Return the (X, Y) coordinate for the center point of the cell that contains the specified text.  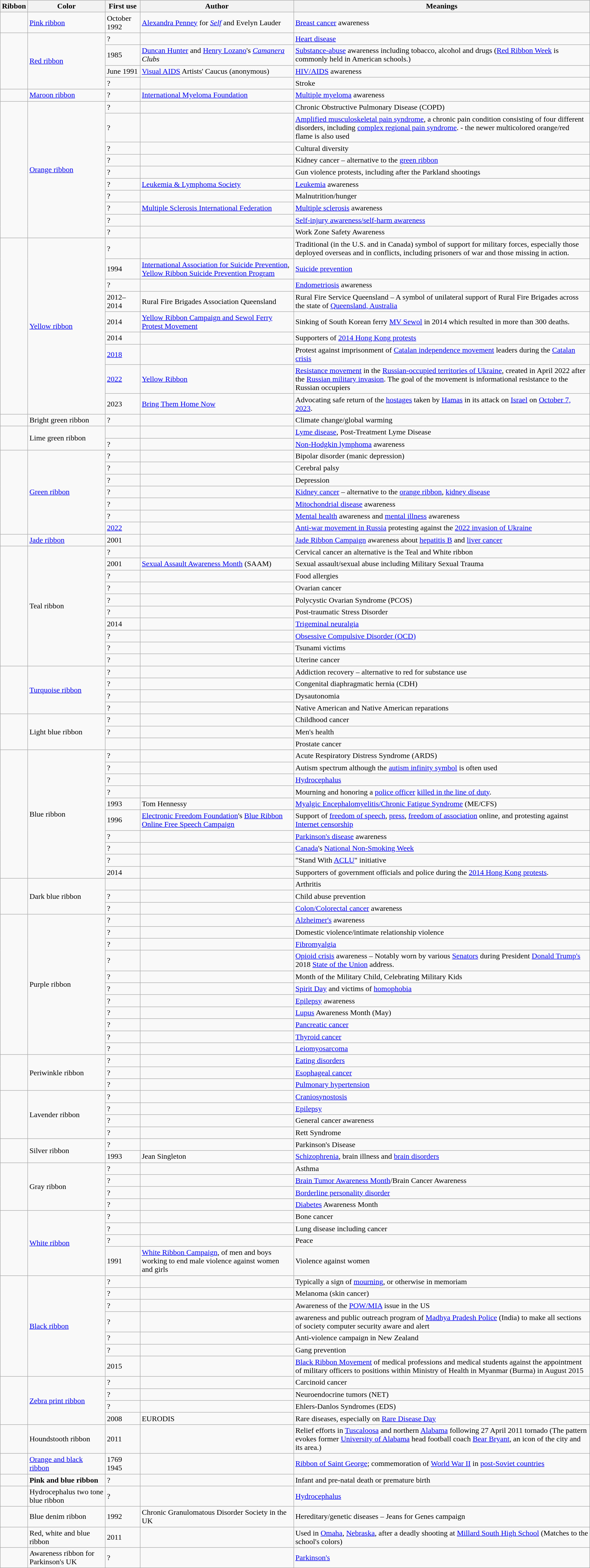
Endometriosis awareness (442, 285)
Jean Singleton (217, 1157)
Multiple myeloma awareness (442, 95)
Jade ribbon (67, 540)
Pink ribbon (67, 23)
Uterine cancer (442, 660)
Multiple sclerosis awareness (442, 208)
Bipolar disorder (manic depression) (442, 456)
Kidney cancer – alternative to the green ribbon (442, 160)
First use (123, 6)
Yellow Ribbon (217, 379)
Depression (442, 480)
Heart disease (442, 39)
Post-traumatic Stress Disorder (442, 612)
Typically a sign of mourning, or otherwise in memoriam (442, 1282)
2015 (123, 1366)
Lavender ribbon (67, 1115)
Yellow Ribbon Campaign and Sewol Ferry Protest Movement (217, 322)
Bring Them Home Now (217, 404)
June 1991 (123, 71)
Alexandra Penney for Self and Evelyn Lauder (217, 23)
EURODIS (217, 1418)
Red ribbon (67, 61)
Used in Omaha, Nebraska, after a deadly shooting at Millard South High School (Matches to the school's colors) (442, 1537)
Rare diseases, especially on Rare Disease Day (442, 1418)
Hereditary/genetic diseases – Jeans for Genes campaign (442, 1517)
"Stand With ACLU" initiative (442, 860)
General cancer awareness (442, 1121)
Black ribbon (67, 1326)
Protest against imprisonment of Catalan independence movement leaders during the Catalan crisis (442, 354)
Supporters of 2014 Hong Kong protests (442, 338)
Domestic violence/intimate relationship violence (442, 932)
2012–2014 (123, 301)
Child abuse prevention (442, 896)
Non-Hodgkin lymphoma awareness (442, 444)
Congenital diaphragmatic hernia (CDH) (442, 684)
Polycystic Ovarian Syndrome (PCOS) (442, 600)
Lyme disease, Post-Treatment Lyme Disease (442, 432)
Dysautonomia (442, 696)
Duncan Hunter and Henry Lozano's Camanera Clubs (217, 55)
Orange and black ribbon (67, 1464)
Breast cancer awareness (442, 23)
Parkinson's Disease (442, 1145)
Leukemia awareness (442, 184)
Substance-abuse awareness including tobacco, alcohol and drugs (Red Ribbon Week is commonly held in American schools.) (442, 55)
Colon/Colorectal cancer awareness (442, 908)
Author (217, 6)
Food allergies (442, 576)
Acute Respiratory Distress Syndrome (ARDS) (442, 756)
2008 (123, 1418)
Mourning and honoring a police officer killed in the line of duty. (442, 792)
Leukemia & Lymphoma Society (217, 184)
Suicide prevention (442, 269)
Advocating safe return of the hostages taken by Hamas in its attack on Israel on October 7, 2023. (442, 404)
Borderline personality disorder (442, 1192)
Opioid crisis awareness – Notably worn by various Senators during President Donald Trump's 2018 State of the Union address. (442, 960)
Anti-violence campaign in New Zealand (442, 1338)
Gang prevention (442, 1350)
Parkinson's disease awareness (442, 836)
Maroon ribbon (67, 95)
Supporters of government officials and police during the 2014 Hong Kong protests. (442, 872)
Addiction recovery – alternative to red for substance use (442, 672)
Green ribbon (67, 492)
Carcinoid cancer (442, 1382)
Light blue ribbon (67, 732)
Gray ribbon (67, 1186)
1994 (123, 269)
Eating disorders (442, 1061)
Awareness of the POW/MIA issue in the US (442, 1306)
1985 (123, 55)
Tom Hennessy (217, 804)
Support of freedom of speech, press, freedom of association online, and protesting against Internet censorship (442, 820)
Jade Ribbon Campaign awareness about hepatitis B and liver cancer (442, 540)
Sexual assault/sexual abuse including Military Sexual Trauma (442, 564)
Tsunami victims (442, 648)
Cervical cancer an alternative is the Teal and White ribbon (442, 552)
Parkinson's (442, 1558)
International Myeloma Foundation (217, 95)
Obsessive Compulsive Disorder (OCD) (442, 636)
Leiomyosarcoma (442, 1049)
Melanoma (skin cancer) (442, 1294)
Color (67, 6)
Cerebral palsy (442, 468)
Ribbon (14, 6)
Bone cancer (442, 1216)
2023 (123, 404)
International Association for Suicide Prevention, Yellow Ribbon Suicide Prevention Program (217, 269)
Electronic Freedom Foundation's Blue Ribbon Online Free Speech Campaign (217, 820)
Brain Tumor Awareness Month/Brain Cancer Awareness (442, 1180)
Spirit Day and victims of homophobia (442, 989)
1996 (123, 820)
Self-injury awareness/self-harm awareness (442, 220)
Fibromyalgia (442, 944)
Rett Syndrome (442, 1133)
Gun violence protests, including after the Parkland shootings (442, 172)
Mitochondrial disease awareness (442, 504)
October 1992 (123, 23)
Periwinkle ribbon (67, 1073)
Craniosynostosis (442, 1097)
17691945 (123, 1464)
Ribbon of Saint George; commemoration of World War II in post-Soviet countries (442, 1464)
Ovarian cancer (442, 588)
Canada's National Non-Smoking Week (442, 848)
Climate change/global warming (442, 420)
Lung disease including cancer (442, 1228)
Kidney cancer – alternative to the orange ribbon, kidney disease (442, 492)
Myalgic Encephalomyelitis/Chronic Fatigue Syndrome (ME/CFS) (442, 804)
Infant and pre-natal death or premature birth (442, 1480)
Blue denim ribbon (67, 1517)
Ehlers-Danlos Syndromes (EDS) (442, 1406)
Red, white and blue ribbon (67, 1537)
Violence against women (442, 1261)
Month of the Military Child, Celebrating Military Kids (442, 977)
Sinking of South Korean ferry MV Sewol in 2014 which resulted in more than 300 deaths. (442, 322)
Cultural diversity (442, 148)
Anti-war movement in Russia protesting against the 2022 invasion of Ukraine (442, 528)
Sexual Assault Awareness Month (SAAM) (217, 564)
Lime green ribbon (67, 438)
Visual AIDS Artists' Caucus (anonymous) (217, 71)
Chronic Granulomatous Disorder Society in the UK (217, 1517)
Thyroid cancer (442, 1037)
Houndstooth ribbon (67, 1439)
White ribbon (67, 1243)
Lupus Awareness Month (May) (442, 1013)
Dark blue ribbon (67, 896)
Arthritis (442, 884)
Men's health (442, 732)
Work Zone Safety Awareness (442, 232)
Diabetes Awareness Month (442, 1204)
Asthma (442, 1169)
Pancreatic cancer (442, 1025)
Pink and blue ribbon (67, 1480)
Purple ribbon (67, 985)
1991 (123, 1261)
Hydrocephalus two tone blue ribbon (67, 1496)
Chronic Obstructive Pulmonary Disease (COPD) (442, 107)
Rural Fire Brigades Association Queensland (217, 301)
1992 (123, 1517)
Stroke (442, 83)
Multiple Sclerosis International Federation (217, 208)
Yellow ribbon (67, 326)
Malnutrition/hunger (442, 196)
Schizophrenia, brain illness and brain disorders (442, 1157)
Peace (442, 1241)
Native American and Native American reparations (442, 708)
Epilepsy awareness (442, 1001)
HIV/AIDS awareness (442, 71)
Alzheimer's awareness (442, 920)
Esophageal cancer (442, 1073)
Trigeminal neuralgia (442, 624)
Prostate cancer (442, 744)
Bright green ribbon (67, 420)
Awareness ribbon for Parkinson's UK (67, 1558)
Mental health awareness and mental illness awareness (442, 516)
2018 (123, 354)
Autism spectrum although the autism infinity symbol is often used (442, 768)
Zebra print ribbon (67, 1400)
awareness and public outreach program of Madhya Pradesh Police (India) to make all sections of society computer security aware and alert (442, 1322)
Rural Fire Service Queensland – A symbol of unilateral support of Rural Fire Brigades across the state of Queensland, Australia (442, 301)
Childhood cancer (442, 720)
Pulmonary hypertension (442, 1085)
Orange ribbon (67, 169)
Meanings (442, 6)
White Ribbon Campaign, of men and boys working to end male violence against women and girls (217, 1261)
Silver ribbon (67, 1151)
Teal ribbon (67, 606)
Neuroendocrine tumors (NET) (442, 1394)
Epilepsy (442, 1109)
Turquoise ribbon (67, 690)
Blue ribbon (67, 814)
